Identify which cell holds the provided text, then report its (x, y) central coordinate. 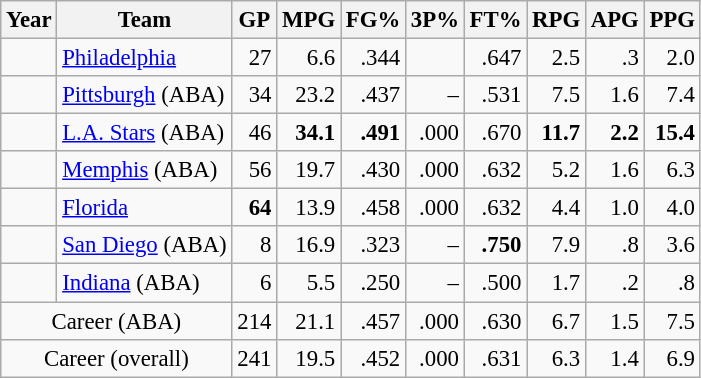
Career (overall) (116, 358)
6.6 (309, 58)
Team (144, 20)
13.9 (309, 208)
.670 (496, 133)
3P% (436, 20)
.3 (614, 58)
.457 (374, 321)
34.1 (309, 133)
7.9 (556, 245)
RPG (556, 20)
FG% (374, 20)
19.7 (309, 170)
16.9 (309, 245)
1.5 (614, 321)
15.4 (672, 133)
.531 (496, 95)
.491 (374, 133)
6.9 (672, 358)
23.2 (309, 95)
Memphis (ABA) (144, 170)
GP (254, 20)
.344 (374, 58)
Philadelphia (144, 58)
241 (254, 358)
L.A. Stars (ABA) (144, 133)
3.6 (672, 245)
.630 (496, 321)
.2 (614, 283)
11.7 (556, 133)
34 (254, 95)
.437 (374, 95)
Pittsburgh (ABA) (144, 95)
.458 (374, 208)
21.1 (309, 321)
5.2 (556, 170)
4.0 (672, 208)
4.4 (556, 208)
64 (254, 208)
.452 (374, 358)
.250 (374, 283)
2.5 (556, 58)
7.4 (672, 95)
MPG (309, 20)
2.0 (672, 58)
.750 (496, 245)
APG (614, 20)
.647 (496, 58)
.430 (374, 170)
.631 (496, 358)
.500 (496, 283)
PPG (672, 20)
5.5 (309, 283)
27 (254, 58)
56 (254, 170)
1.4 (614, 358)
Indiana (ABA) (144, 283)
Florida (144, 208)
46 (254, 133)
19.5 (309, 358)
.323 (374, 245)
6.7 (556, 321)
San Diego (ABA) (144, 245)
FT% (496, 20)
8 (254, 245)
Career (ABA) (116, 321)
2.2 (614, 133)
Year (29, 20)
1.7 (556, 283)
214 (254, 321)
6 (254, 283)
1.0 (614, 208)
